Locate the cell with the specified text and output its (x, y) center coordinate. 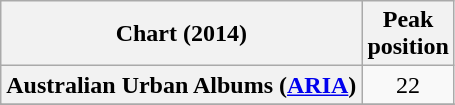
22 (408, 85)
Chart (2014) (182, 34)
Australian Urban Albums (ARIA) (182, 85)
Peakposition (408, 34)
